Capture the cell that displays the provided text and extract its (X, Y) central coordinate. 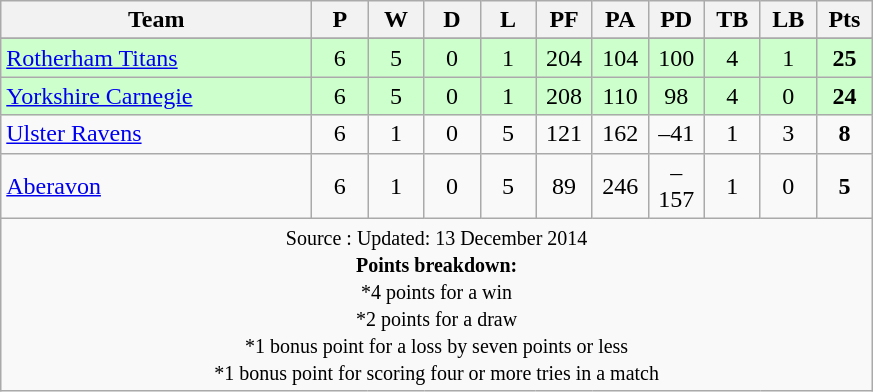
208 (564, 96)
L (508, 20)
PA (620, 20)
8 (844, 134)
100 (676, 58)
–157 (676, 186)
89 (564, 186)
104 (620, 58)
110 (620, 96)
Aberavon (156, 186)
25 (844, 58)
3 (788, 134)
Rotherham Titans (156, 58)
Team (156, 20)
Pts (844, 20)
PD (676, 20)
98 (676, 96)
Yorkshire Carnegie (156, 96)
PF (564, 20)
121 (564, 134)
204 (564, 58)
P (340, 20)
LB (788, 20)
162 (620, 134)
24 (844, 96)
TB (732, 20)
W (396, 20)
D (452, 20)
–41 (676, 134)
246 (620, 186)
Ulster Ravens (156, 134)
